Capture the cell that displays the provided text and extract its [x, y] central coordinate. 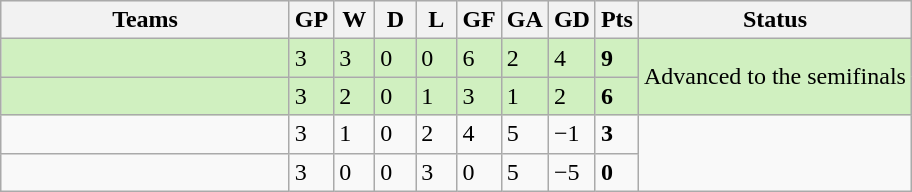
Status [774, 20]
L [436, 20]
D [396, 20]
GP [311, 20]
GD [572, 20]
−1 [572, 134]
Advanced to the semifinals [774, 77]
Pts [616, 20]
−5 [572, 172]
W [354, 20]
GF [479, 20]
9 [616, 58]
Teams [146, 20]
GA [524, 20]
